Find where the given text appears and provide that cell's center as [X, Y] coordinate. 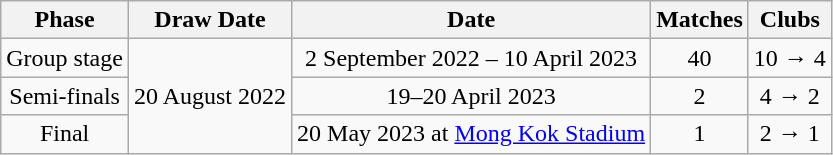
4 → 2 [790, 96]
Final [65, 134]
2 [700, 96]
Matches [700, 20]
Clubs [790, 20]
20 May 2023 at Mong Kok Stadium [472, 134]
2 September 2022 – 10 April 2023 [472, 58]
Semi-finals [65, 96]
10 → 4 [790, 58]
2 → 1 [790, 134]
Draw Date [210, 20]
1 [700, 134]
40 [700, 58]
Phase [65, 20]
19–20 April 2023 [472, 96]
Date [472, 20]
20 August 2022 [210, 96]
Group stage [65, 58]
